Determine the [X, Y] coordinate at the center of the cell enclosing the given text.  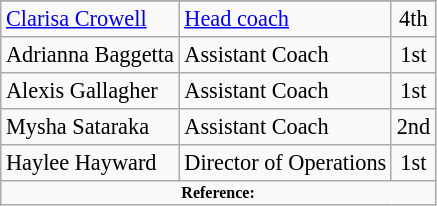
Haylee Hayward [90, 162]
Clarisa Crowell [90, 19]
Director of Operations [285, 162]
Reference: [218, 192]
Mysha Sataraka [90, 126]
Adrianna Baggetta [90, 55]
2nd [413, 126]
4th [413, 19]
Head coach [285, 19]
Alexis Gallagher [90, 90]
